Detect which cell encompasses the target text, then output its [x, y] center coordinate. 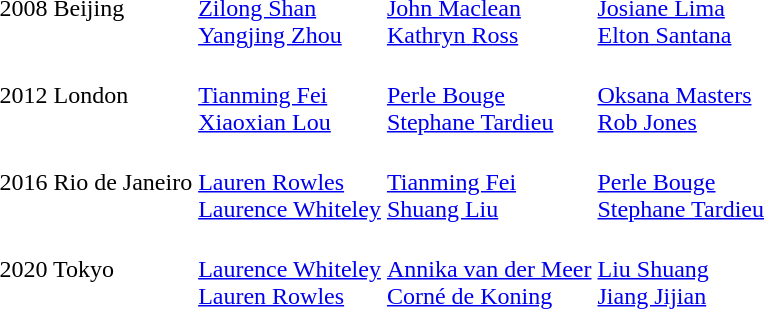
Lauren RowlesLaurence Whiteley [290, 182]
Tianming FeiXiaoxian Lou [290, 95]
Tianming FeiShuang Liu [489, 182]
Perle BougeStephane Tardieu [489, 95]
